Determine the (x, y) coordinate at the center of the cell enclosing the given text.  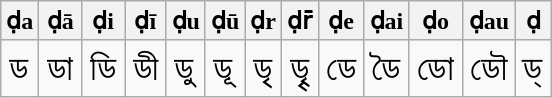
ḍr (264, 21)
ডে (341, 68)
ডী (146, 68)
ডৃ (264, 68)
ḍ (534, 21)
ḍr̄ (300, 21)
ডৈ (386, 68)
ḍa (20, 21)
ডি (104, 68)
ḍā (60, 21)
ডু (186, 68)
ডৄ (300, 68)
ḍe (341, 21)
ডৌ (488, 68)
ড (20, 68)
ḍī (146, 21)
ড্ (534, 68)
ḍo (436, 21)
ḍau (488, 21)
ḍū (224, 21)
ডো (436, 68)
ḍi (104, 21)
ডা (60, 68)
ডূ (224, 68)
ḍai (386, 21)
ḍu (186, 21)
